Extract the (X, Y) coordinate from the center of the cell holding the provided text.  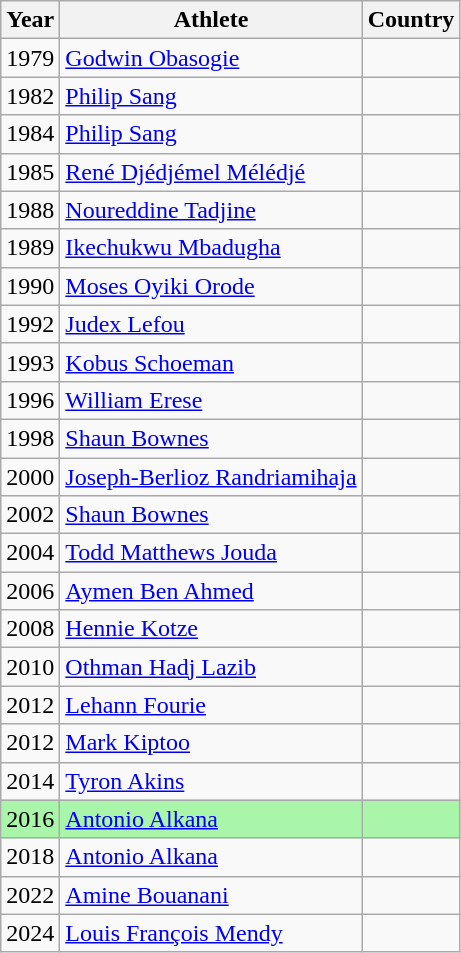
1984 (30, 134)
2008 (30, 629)
Judex Lefou (211, 324)
1979 (30, 58)
Noureddine Tadjine (211, 210)
1985 (30, 172)
1996 (30, 400)
Todd Matthews Jouda (211, 553)
2024 (30, 933)
2018 (30, 857)
2022 (30, 895)
1998 (30, 438)
Aymen Ben Ahmed (211, 591)
Amine Bouanani (211, 895)
1989 (30, 248)
Godwin Obasogie (211, 58)
2010 (30, 667)
1992 (30, 324)
Hennie Kotze (211, 629)
William Erese (211, 400)
Louis François Mendy (211, 933)
Country (411, 20)
Othman Hadj Lazib (211, 667)
Joseph-Berlioz Randriamihaja (211, 477)
1993 (30, 362)
René Djédjémel Mélédjé (211, 172)
Year (30, 20)
Ikechukwu Mbadugha (211, 248)
Moses Oyiki Orode (211, 286)
1982 (30, 96)
2006 (30, 591)
Kobus Schoeman (211, 362)
Tyron Akins (211, 781)
Athlete (211, 20)
2004 (30, 553)
2002 (30, 515)
2000 (30, 477)
Lehann Fourie (211, 705)
1988 (30, 210)
1990 (30, 286)
Mark Kiptoo (211, 743)
2014 (30, 781)
2016 (30, 819)
